Output the (x, y) coordinate of the center of the cell containing the given text.  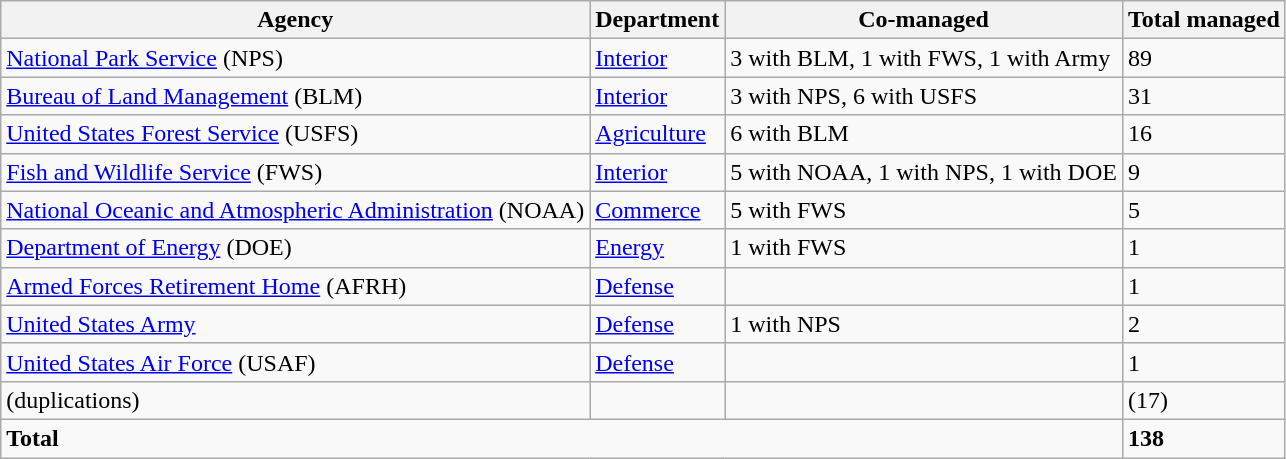
United States Army (296, 324)
16 (1204, 134)
United States Air Force (USAF) (296, 362)
National Oceanic and Atmospheric Administration (NOAA) (296, 210)
Agency (296, 20)
Armed Forces Retirement Home (AFRH) (296, 286)
Total (562, 438)
Bureau of Land Management (BLM) (296, 96)
National Park Service (NPS) (296, 58)
(17) (1204, 400)
138 (1204, 438)
89 (1204, 58)
3 with NPS, 6 with USFS (924, 96)
31 (1204, 96)
Department (658, 20)
1 with FWS (924, 248)
5 (1204, 210)
5 with NOAA, 1 with NPS, 1 with DOE (924, 172)
Agriculture (658, 134)
3 with BLM, 1 with FWS, 1 with Army (924, 58)
Energy (658, 248)
1 with NPS (924, 324)
Fish and Wildlife Service (FWS) (296, 172)
Commerce (658, 210)
Total managed (1204, 20)
Department of Energy (DOE) (296, 248)
(duplications) (296, 400)
9 (1204, 172)
6 with BLM (924, 134)
United States Forest Service (USFS) (296, 134)
5 with FWS (924, 210)
2 (1204, 324)
Co-managed (924, 20)
